Detect which cell encompasses the target text, then output its (X, Y) center coordinate. 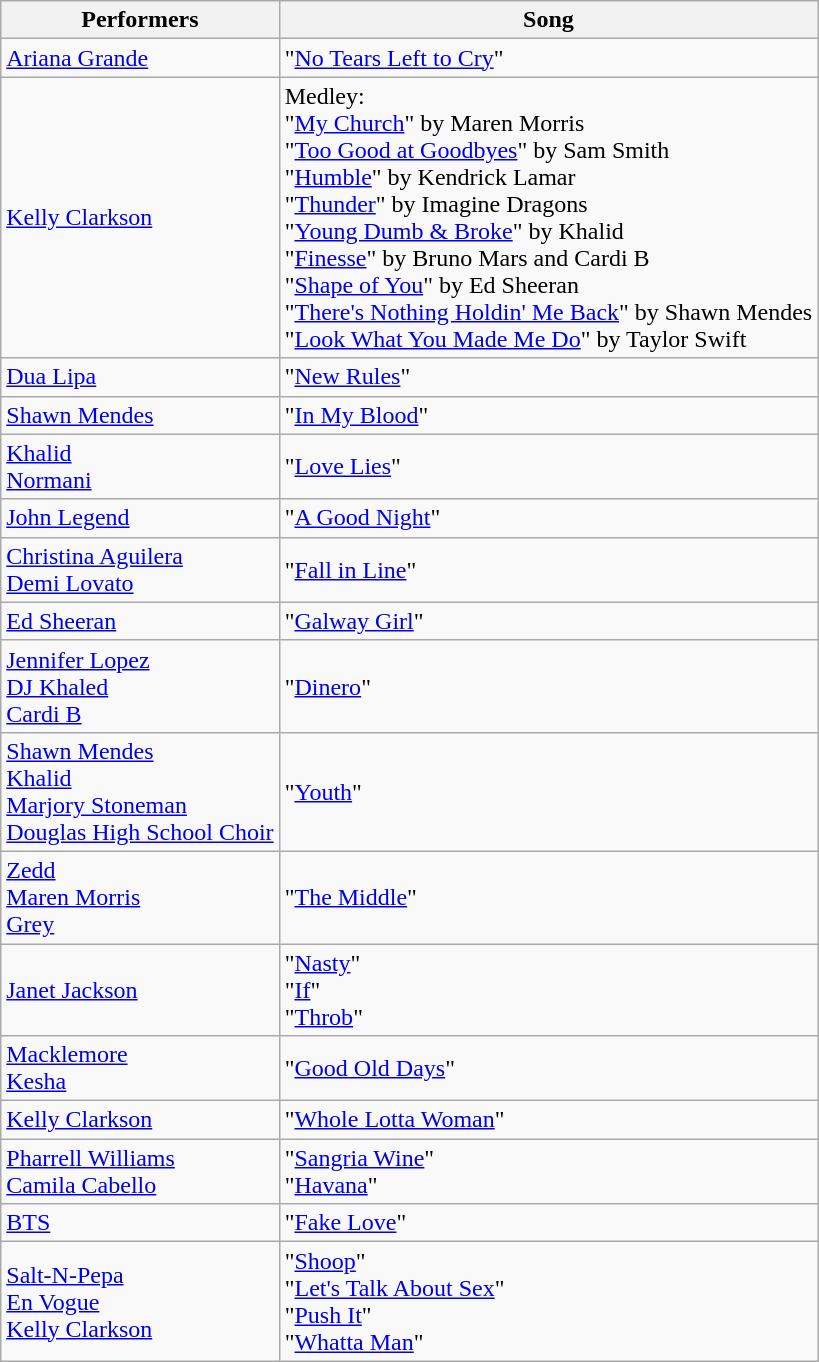
"Dinero" (548, 686)
ZeddMaren MorrisGrey (140, 897)
Pharrell WilliamsCamila Cabello (140, 1172)
"In My Blood" (548, 415)
Dua Lipa (140, 377)
BTS (140, 1223)
"Good Old Days" (548, 1068)
Janet Jackson (140, 990)
"Fall in Line" (548, 570)
Ed Sheeran (140, 621)
"Fake Love" (548, 1223)
"No Tears Left to Cry" (548, 58)
Christina AguileraDemi Lovato (140, 570)
John Legend (140, 518)
Shawn MendesKhalidMarjory Stoneman Douglas High School Choir (140, 792)
Salt-N-Pepa En VogueKelly Clarkson (140, 1302)
"New Rules" (548, 377)
Performers (140, 20)
MacklemoreKesha (140, 1068)
Jennifer LopezDJ KhaledCardi B (140, 686)
Shawn Mendes (140, 415)
Ariana Grande (140, 58)
"Shoop""Let's Talk About Sex""Push It""Whatta Man" (548, 1302)
"Sangria Wine""Havana" (548, 1172)
"Galway Girl" (548, 621)
"The Middle" (548, 897)
"Whole Lotta Woman" (548, 1120)
"A Good Night" (548, 518)
"Nasty""If""Throb" (548, 990)
KhalidNormani (140, 466)
"Love Lies" (548, 466)
"Youth" (548, 792)
Song (548, 20)
